Identify which cell holds the provided text, then report its (X, Y) central coordinate. 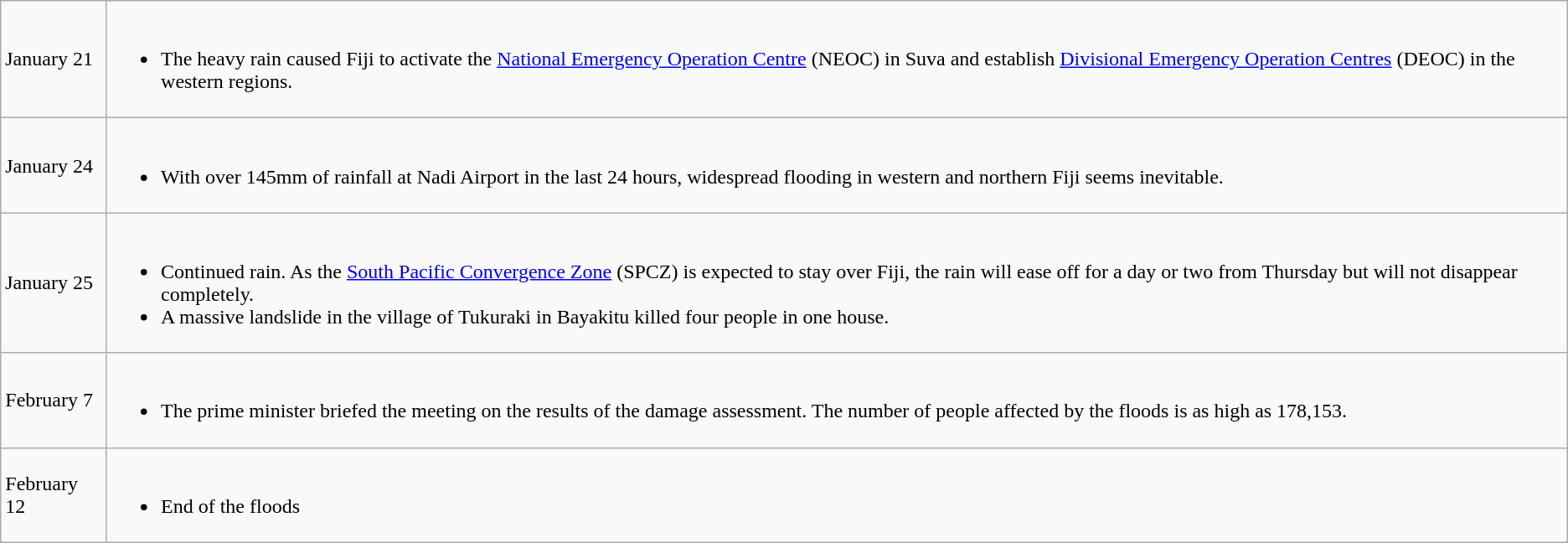
With over 145mm of rainfall at Nadi Airport in the last 24 hours, widespread flooding in western and northern Fiji seems inevitable. (838, 166)
End of the floods (838, 494)
January 21 (54, 59)
January 24 (54, 166)
January 25 (54, 283)
The prime minister briefed the meeting on the results of the damage assessment. The number of people affected by the floods is as high as 178,153. (838, 401)
February 12 (54, 494)
February 7 (54, 401)
